From the cell containing the given text, extract its center point as (X, Y) coordinate. 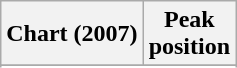
Peakposition (189, 34)
Chart (2007) (72, 34)
